Identify which cell holds the provided text, then report its [X, Y] central coordinate. 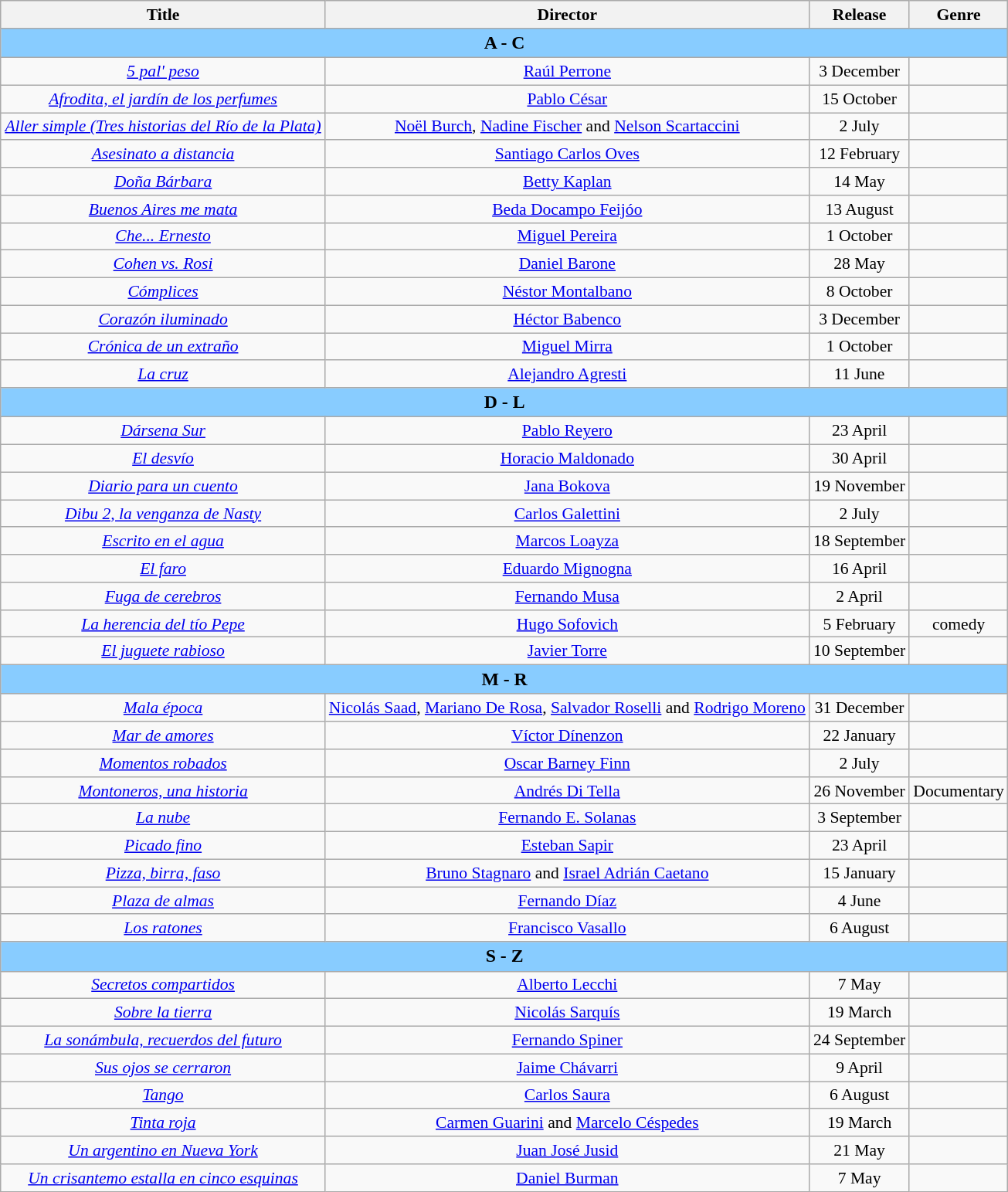
Tinta roja [162, 1123]
5 February [859, 624]
Release [859, 15]
A - C [504, 43]
La nube [162, 818]
Momentos robados [162, 763]
21 May [859, 1150]
El juguete rabioso [162, 651]
Cohen vs. Rosi [162, 264]
Sobre la tierra [162, 1013]
30 April [859, 459]
Hugo Sofovich [567, 624]
Diario para un cuento [162, 486]
5 pal' peso [162, 72]
Betty Kaplan [567, 182]
Héctor Babenco [567, 319]
D - L [504, 402]
Dibu 2, la venganza de Nasty [162, 514]
4 June [859, 901]
Mala época [162, 708]
Mar de amores [162, 735]
Plaza de almas [162, 901]
22 January [859, 735]
M - R [504, 680]
S - Z [504, 956]
Buenos Aires me mata [162, 209]
Picado fino [162, 846]
Andrés Di Tella [567, 791]
Crónica de un extraño [162, 347]
Fuga de cerebros [162, 596]
15 October [859, 99]
Beda Docampo Feijóo [567, 209]
Esteban Sapir [567, 846]
Tango [162, 1095]
Afrodita, el jardín de los perfumes [162, 99]
Alberto Lecchi [567, 985]
Fernando Díaz [567, 901]
26 November [859, 791]
La herencia del tío Pepe [162, 624]
Che... Ernesto [162, 236]
La cruz [162, 375]
Javier Torre [567, 651]
Dársena Sur [162, 431]
Víctor Dínenzon [567, 735]
El faro [162, 569]
15 January [859, 874]
Secretos compartidos [162, 985]
Daniel Burman [567, 1178]
14 May [859, 182]
Un argentino en Nueva York [162, 1150]
2 April [859, 596]
Eduardo Mignogna [567, 569]
28 May [859, 264]
3 September [859, 818]
Montoneros, una historia [162, 791]
Cómplices [162, 292]
Sus ojos se cerraron [162, 1068]
12 February [859, 155]
Pizza, birra, faso [162, 874]
Fernando E. Solanas [567, 818]
Noël Burch, Nadine Fischer and Nelson Scartaccini [567, 127]
Raúl Perrone [567, 72]
Daniel Barone [567, 264]
18 September [859, 542]
Carlos Saura [567, 1095]
Jaime Chávarri [567, 1068]
Pablo Reyero [567, 431]
Doña Bárbara [162, 182]
Pablo César [567, 99]
Fernando Musa [567, 596]
Miguel Pereira [567, 236]
Los ratones [162, 929]
Marcos Loayza [567, 542]
Aller simple (Tres historias del Río de la Plata) [162, 127]
8 October [859, 292]
Genre [959, 15]
Nicolás Saad, Mariano De Rosa, Salvador Roselli and Rodrigo Moreno [567, 708]
Fernando Spiner [567, 1041]
Bruno Stagnaro and Israel Adrián Caetano [567, 874]
Juan José Jusid [567, 1150]
Francisco Vasallo [567, 929]
El desvío [162, 459]
16 April [859, 569]
Miguel Mirra [567, 347]
19 November [859, 486]
Santiago Carlos Oves [567, 155]
31 December [859, 708]
24 September [859, 1041]
Néstor Montalbano [567, 292]
Nicolás Sarquís [567, 1013]
La sonámbula, recuerdos del futuro [162, 1041]
Alejandro Agresti [567, 375]
Escrito en el agua [162, 542]
Director [567, 15]
13 August [859, 209]
Asesinato a distancia [162, 155]
10 September [859, 651]
Un crisantemo estalla en cinco esquinas [162, 1178]
Carlos Galettini [567, 514]
Documentary [959, 791]
Horacio Maldonado [567, 459]
Oscar Barney Finn [567, 763]
9 April [859, 1068]
Corazón iluminado [162, 319]
comedy [959, 624]
Title [162, 15]
11 June [859, 375]
Jana Bokova [567, 486]
Carmen Guarini and Marcelo Céspedes [567, 1123]
